Scan for the cell matching the given text and deliver its (x, y) coordinate at center. 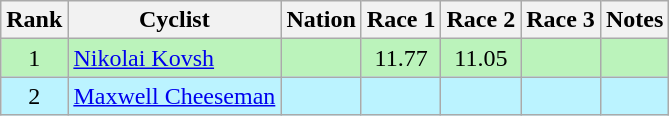
1 (34, 58)
Race 3 (561, 20)
2 (34, 96)
Nikolai Kovsh (174, 58)
Race 2 (481, 20)
11.77 (401, 58)
Cyclist (174, 20)
Nation (321, 20)
Rank (34, 20)
11.05 (481, 58)
Race 1 (401, 20)
Maxwell Cheeseman (174, 96)
Notes (634, 20)
